Return [x, y] of the center of cell containing provided text 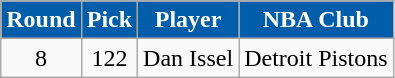
Round [41, 20]
122 [109, 58]
Detroit Pistons [316, 58]
Dan Issel [188, 58]
NBA Club [316, 20]
Player [188, 20]
8 [41, 58]
Pick [109, 20]
